Find where the given text appears and provide that cell's center as [x, y] coordinate. 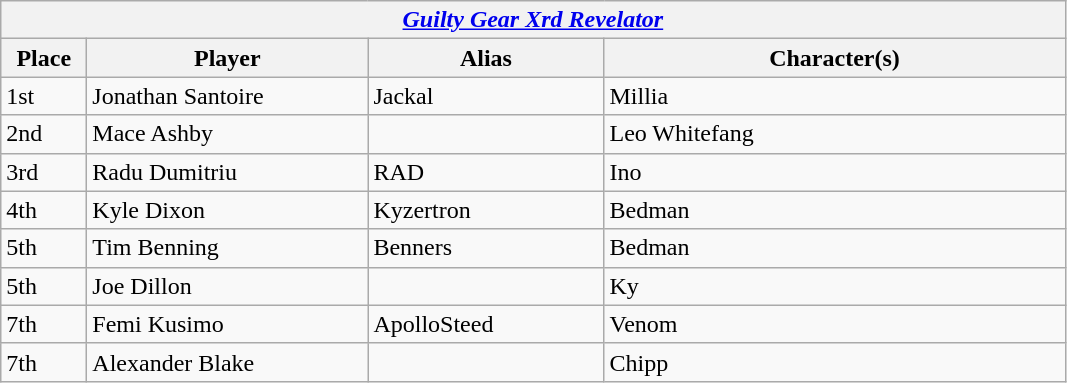
Place [44, 58]
1st [44, 96]
Radu Dumitriu [228, 172]
Benners [486, 248]
Tim Benning [228, 248]
Kyle Dixon [228, 210]
Alias [486, 58]
Mace Ashby [228, 134]
3rd [44, 172]
4th [44, 210]
Chipp [834, 362]
Jonathan Santoire [228, 96]
ApolloSteed [486, 324]
RAD [486, 172]
Joe Dillon [228, 286]
Millia [834, 96]
Kyzertron [486, 210]
Character(s) [834, 58]
Ino [834, 172]
Leo Whitefang [834, 134]
Venom [834, 324]
Guilty Gear Xrd Revelator [533, 20]
Ky [834, 286]
Player [228, 58]
Alexander Blake [228, 362]
2nd [44, 134]
Jackal [486, 96]
Femi Kusimo [228, 324]
